For the text-containing cell, return its midpoint in [X, Y] coordinate format. 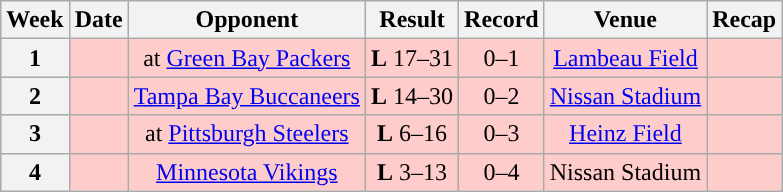
Result [412, 20]
L 14–30 [412, 96]
Lambeau Field [625, 58]
L 6–16 [412, 134]
0–4 [502, 172]
0–2 [502, 96]
L 3–13 [412, 172]
Recap [744, 20]
Heinz Field [625, 134]
Tampa Bay Buccaneers [246, 96]
1 [35, 58]
at Green Bay Packers [246, 58]
Venue [625, 20]
2 [35, 96]
Opponent [246, 20]
Week [35, 20]
Record [502, 20]
Minnesota Vikings [246, 172]
4 [35, 172]
0–3 [502, 134]
Date [98, 20]
3 [35, 134]
at Pittsburgh Steelers [246, 134]
L 17–31 [412, 58]
0–1 [502, 58]
